Provide the [x, y] coordinate of the cell's center where the given text is located.  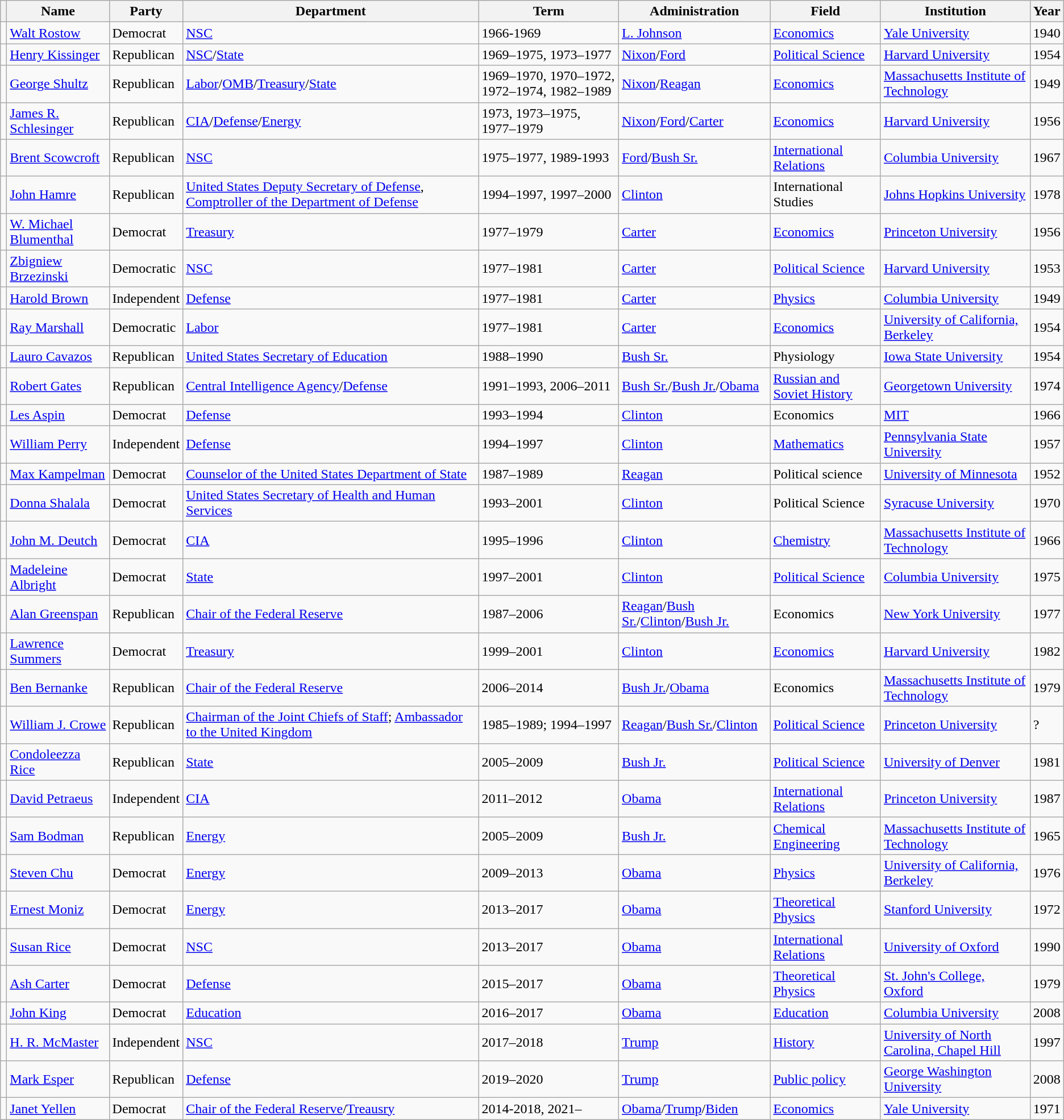
1987–1989 [549, 474]
Russian and Soviet History [825, 385]
Zbigniew Brzezinski [58, 268]
University of Minnesota [955, 474]
Janet Yellen [58, 1109]
W. Michael Blumenthal [58, 232]
H. R. McMaster [58, 1042]
Chairman of the Joint Chiefs of Staff; Ambassador to the United Kingdom [331, 725]
Ernest Moniz [58, 909]
1957 [1047, 444]
1970 [1047, 503]
1991–1993, 2006–2011 [549, 385]
2011–2012 [549, 799]
Donna Shalala [58, 503]
Mathematics [825, 444]
Max Kampelman [58, 474]
Lawrence Summers [58, 651]
John Hamre [58, 194]
Party [146, 11]
Term [549, 11]
1971 [1047, 1109]
1977 [1047, 614]
University of Oxford [955, 947]
Brent Scowcroft [58, 158]
Reagan/Bush Sr./Clinton/Bush Jr. [695, 614]
Condoleezza Rice [58, 761]
Chair of the Federal Reserve/Treausry [331, 1109]
? [1047, 725]
1993–1994 [549, 415]
Johns Hopkins University [955, 194]
Walt Rostow [58, 33]
Mark Esper [58, 1080]
Reagan [695, 474]
L. Johnson [695, 33]
Department [331, 11]
Bush Sr./Bush Jr./Obama [695, 385]
Ray Marshall [58, 327]
1995–1996 [549, 540]
Institution [955, 11]
William J. Crowe [58, 725]
Georgetown University [955, 385]
United States Secretary of Health and Human Services [331, 503]
John King [58, 1013]
1965 [1047, 835]
1966-1969 [549, 33]
MIT [955, 415]
Nixon/Ford [695, 55]
Physiology [825, 356]
Steven Chu [58, 873]
John M. Deutch [58, 540]
2009–2013 [549, 873]
Les Aspin [58, 415]
William Perry [58, 444]
1990 [1047, 947]
Chemical Engineering [825, 835]
2017–2018 [549, 1042]
Pennsylvania State University [955, 444]
1982 [1047, 651]
Administration [695, 11]
Field [825, 11]
1976 [1047, 873]
Labor [331, 327]
Stanford University [955, 909]
1969–1975, 1973–1977 [549, 55]
1967 [1047, 158]
George Washington University [955, 1080]
Obama/Trump/Biden [695, 1109]
Year [1047, 11]
1988–1990 [549, 356]
Reagan/Bush Sr./Clinton [695, 725]
Central Intelligence Agency/Defense [331, 385]
Counselor of the United States Department of State [331, 474]
Ash Carter [58, 984]
1975 [1047, 577]
Labor/OMB/Treasury/State [331, 84]
James R. Schlesinger [58, 120]
1999–2001 [549, 651]
2019–2020 [549, 1080]
Harold Brown [58, 298]
Nixon/Ford/Carter [695, 120]
1981 [1047, 761]
1977–1979 [549, 232]
1987 [1047, 799]
Nixon/Reagan [695, 84]
Bush Sr. [695, 356]
Sam Bodman [58, 835]
2015–2017 [549, 984]
1972 [1047, 909]
1987–2006 [549, 614]
1985–1989; 1994–1997 [549, 725]
1973, 1973–1975, 1977–1979 [549, 120]
1994–1997 [549, 444]
Susan Rice [58, 947]
Iowa State University [955, 356]
CIA/Defense/Energy [331, 120]
University of Denver [955, 761]
Lauro Cavazos [58, 356]
2006–2014 [549, 688]
Robert Gates [58, 385]
History [825, 1042]
New York University [955, 614]
International Studies [825, 194]
United States Deputy Secretary of Defense, Comptroller of the Department of Defense [331, 194]
1997–2001 [549, 577]
1974 [1047, 385]
David Petraeus [58, 799]
St. John's College, Oxford [955, 984]
Chemistry [825, 540]
Syracuse University [955, 503]
Alan Greenspan [58, 614]
1994–1997, 1997–2000 [549, 194]
1978 [1047, 194]
1997 [1047, 1042]
1993–2001 [549, 503]
2016–2017 [549, 1013]
Bush Jr./Obama [695, 688]
Ford/Bush Sr. [695, 158]
1940 [1047, 33]
Madeleine Albright [58, 577]
1952 [1047, 474]
Public policy [825, 1080]
George Shultz [58, 84]
Name [58, 11]
Henry Kissinger [58, 55]
United States Secretary of Education [331, 356]
1969–1970, 1970–1972, 1972–1974, 1982–1989 [549, 84]
University of North Carolina, Chapel Hill [955, 1042]
2014-2018, 2021– [549, 1109]
NSC/State [331, 55]
Ben Bernanke [58, 688]
Political science [825, 474]
1975–1977, 1989-1993 [549, 158]
1953 [1047, 268]
